Provide the [x, y] coordinate of the cell's center where the given text is located.  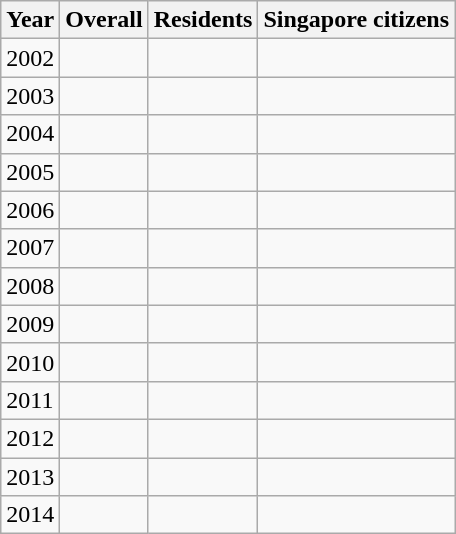
Overall [104, 20]
2006 [30, 210]
Singapore citizens [356, 20]
2011 [30, 400]
2010 [30, 362]
2005 [30, 172]
2004 [30, 134]
2002 [30, 58]
2007 [30, 248]
2003 [30, 96]
Year [30, 20]
2014 [30, 515]
2008 [30, 286]
2013 [30, 477]
2012 [30, 438]
Residents [203, 20]
2009 [30, 324]
